Provide the [X, Y] coordinate of the cell's center where the given text is located.  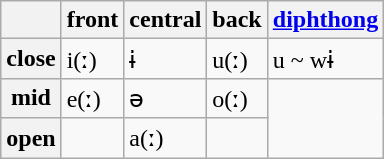
u(ː) [237, 59]
central [166, 20]
ɨ [166, 59]
ə [166, 98]
a(ː) [166, 138]
i(ː) [92, 59]
diphthong [325, 20]
front [92, 20]
o(ː) [237, 98]
close [31, 59]
e(ː) [92, 98]
u ~ wɨ [325, 59]
mid [31, 98]
back [237, 20]
open [31, 138]
